Output the (x, y) coordinate of the center of the cell containing the given text.  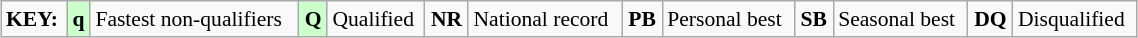
DQ (990, 19)
Disqualified (1075, 19)
KEY: (34, 19)
Q (314, 19)
Qualified (376, 19)
Fastest non-qualifiers (194, 19)
Seasonal best (900, 19)
NR (447, 19)
SB (814, 19)
National record (545, 19)
q (78, 19)
PB (642, 19)
Personal best (728, 19)
